Detect which cell encompasses the target text, then output its [x, y] center coordinate. 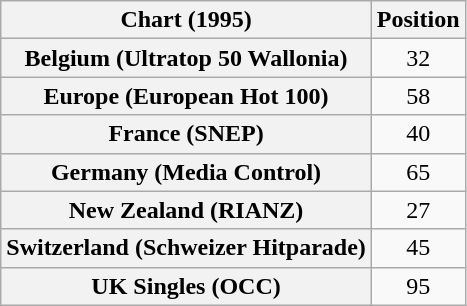
Belgium (Ultratop 50 Wallonia) [186, 58]
Position [418, 20]
UK Singles (OCC) [186, 286]
Europe (European Hot 100) [186, 96]
Chart (1995) [186, 20]
32 [418, 58]
45 [418, 248]
Switzerland (Schweizer Hitparade) [186, 248]
New Zealand (RIANZ) [186, 210]
Germany (Media Control) [186, 172]
65 [418, 172]
27 [418, 210]
95 [418, 286]
40 [418, 134]
France (SNEP) [186, 134]
58 [418, 96]
